Scan for the cell matching the given text and deliver its (x, y) coordinate at center. 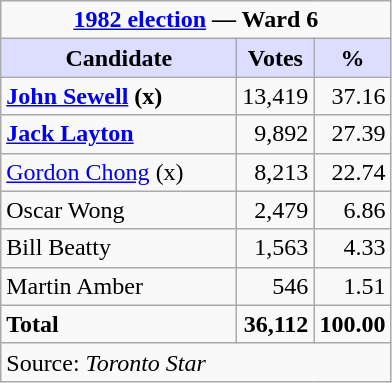
8,213 (276, 172)
13,419 (276, 96)
4.33 (352, 248)
27.39 (352, 134)
Candidate (119, 58)
1.51 (352, 286)
Martin Amber (119, 286)
Bill Beatty (119, 248)
36,112 (276, 324)
22.74 (352, 172)
1,563 (276, 248)
Votes (276, 58)
2,479 (276, 210)
Source: Toronto Star (196, 362)
Gordon Chong (x) (119, 172)
1982 election — Ward 6 (196, 20)
Total (119, 324)
9,892 (276, 134)
546 (276, 286)
100.00 (352, 324)
Oscar Wong (119, 210)
% (352, 58)
37.16 (352, 96)
6.86 (352, 210)
Jack Layton (119, 134)
John Sewell (x) (119, 96)
